Capture the cell that displays the provided text and extract its [X, Y] central coordinate. 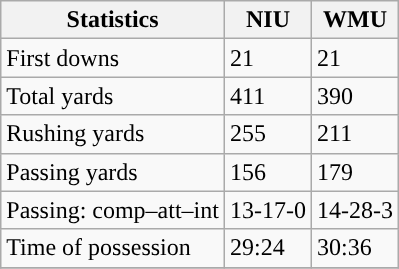
NIU [268, 20]
Time of possession [113, 248]
Passing: comp–att–int [113, 210]
13-17-0 [268, 210]
179 [356, 172]
Rushing yards [113, 134]
390 [356, 96]
First downs [113, 58]
211 [356, 134]
29:24 [268, 248]
Passing yards [113, 172]
14-28-3 [356, 210]
WMU [356, 20]
Statistics [113, 20]
Total yards [113, 96]
255 [268, 134]
411 [268, 96]
30:36 [356, 248]
156 [268, 172]
